Output the [x, y] coordinate of the center of the cell containing the given text.  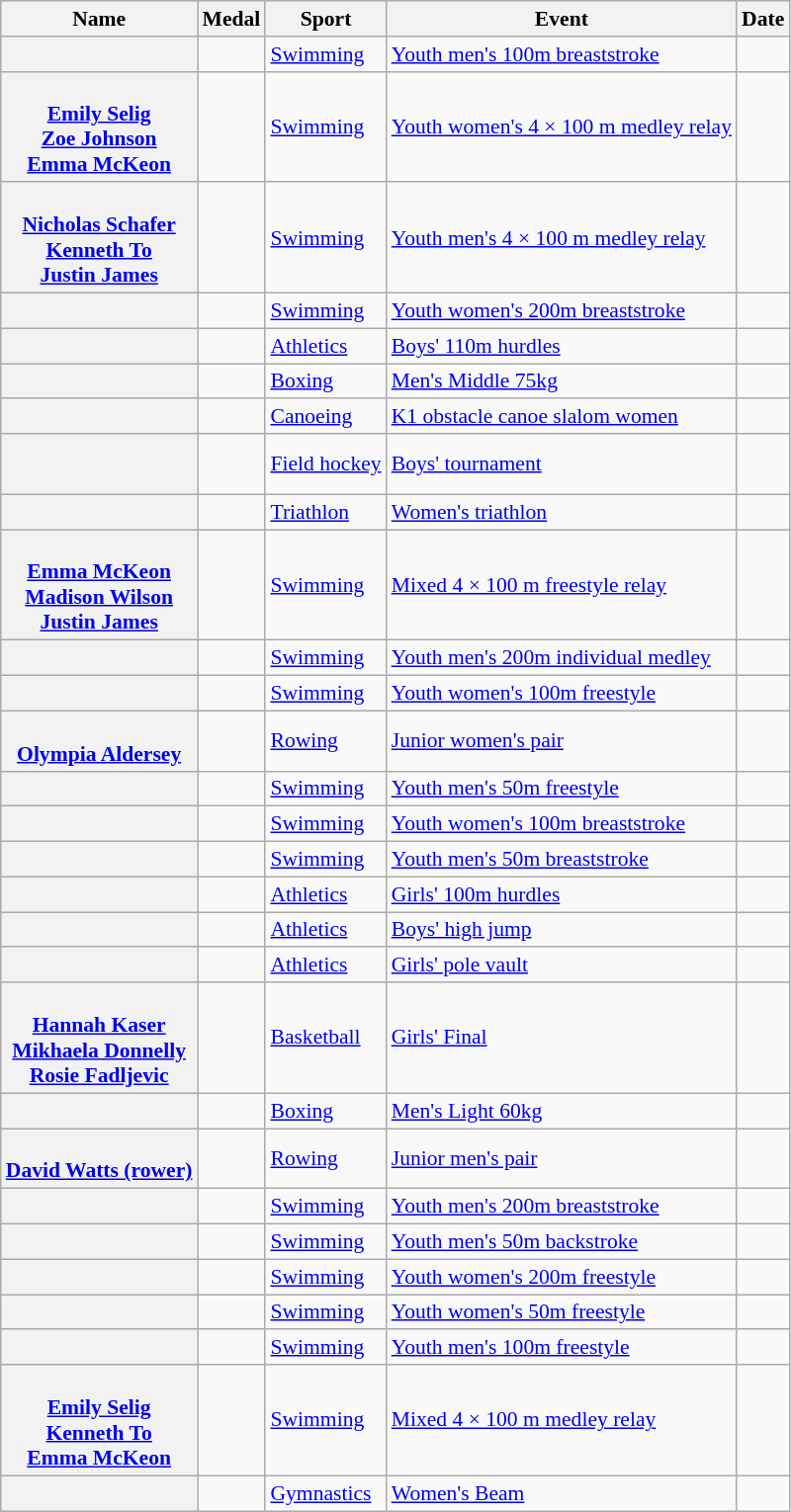
Mixed 4 × 100 m medley relay [562, 1420]
Nicholas SchaferKenneth ToJustin James [99, 238]
Youth women's 4 × 100 m medley relay [562, 126]
Medal [231, 19]
Girls' 100m hurdles [562, 894]
Olympia Aldersey [99, 741]
Youth men's 4 × 100 m medley relay [562, 238]
Canoeing [325, 417]
Youth men's 200m breaststroke [562, 1207]
David Watts (rower) [99, 1158]
Boys' tournament [562, 464]
Emily SeligKenneth ToEmma McKeon [99, 1420]
Youth men's 100m breaststroke [562, 54]
Field hockey [325, 464]
Youth men's 50m freestyle [562, 789]
Men's Light 60kg [562, 1111]
Junior women's pair [562, 741]
Mixed 4 × 100 m freestyle relay [562, 585]
Emma McKeonMadison WilsonJustin James [99, 585]
Men's Middle 75kg [562, 381]
Youth women's 50m freestyle [562, 1312]
Youth men's 200m individual medley [562, 658]
Event [562, 19]
Girls' Final [562, 1038]
Girls' pole vault [562, 966]
Youth women's 200m freestyle [562, 1277]
Hannah KaserMikhaela DonnellyRosie Fadljevic [99, 1038]
Junior men's pair [562, 1158]
Triathlon [325, 512]
Date [763, 19]
Youth men's 50m backstroke [562, 1242]
Women's triathlon [562, 512]
Sport [325, 19]
Women's Beam [562, 1493]
Emily SeligZoe JohnsonEmma McKeon [99, 126]
Youth women's 200m breaststroke [562, 311]
Youth women's 100m freestyle [562, 694]
Youth men's 100m freestyle [562, 1348]
Boys' high jump [562, 930]
Boys' 110m hurdles [562, 346]
Gymnastics [325, 1493]
Basketball [325, 1038]
Youth men's 50m breaststroke [562, 860]
Youth women's 100m breaststroke [562, 824]
Name [99, 19]
K1 obstacle canoe slalom women [562, 417]
